Identify which cell holds the provided text, then report its (x, y) central coordinate. 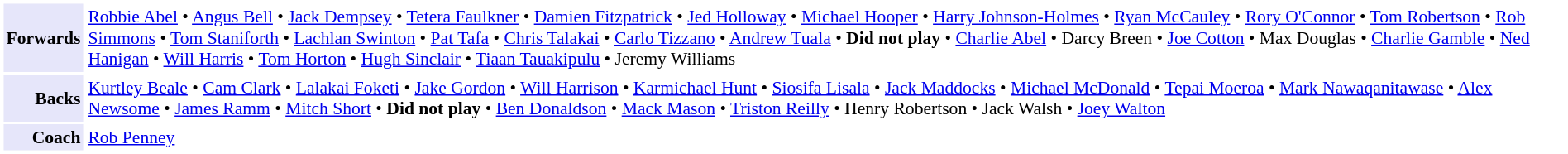
Backs (43, 98)
Forwards (43, 37)
Rob Penney (825, 137)
Coach (43, 137)
